For the text-containing cell, return its midpoint in (X, Y) coordinate format. 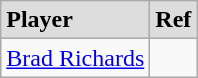
Player (76, 20)
Brad Richards (76, 58)
Ref (174, 20)
